Detect which cell encompasses the target text, then output its [x, y] center coordinate. 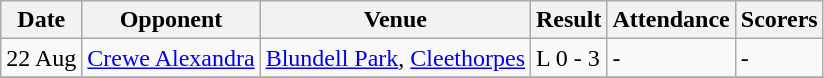
Date [42, 20]
Blundell Park, Cleethorpes [395, 58]
Attendance [671, 20]
22 Aug [42, 58]
Venue [395, 20]
Scorers [779, 20]
Result [569, 20]
Opponent [171, 20]
Crewe Alexandra [171, 58]
L 0 - 3 [569, 58]
